Locate the cell with the specified text and output its [X, Y] center coordinate. 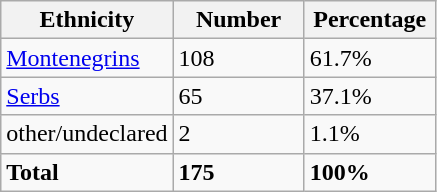
Ethnicity [87, 20]
other/undeclared [87, 134]
Serbs [87, 96]
61.7% [370, 58]
108 [238, 58]
Total [87, 172]
175 [238, 172]
100% [370, 172]
1.1% [370, 134]
65 [238, 96]
Number [238, 20]
Montenegrins [87, 58]
2 [238, 134]
Percentage [370, 20]
37.1% [370, 96]
